Identify which cell holds the provided text, then report its (X, Y) central coordinate. 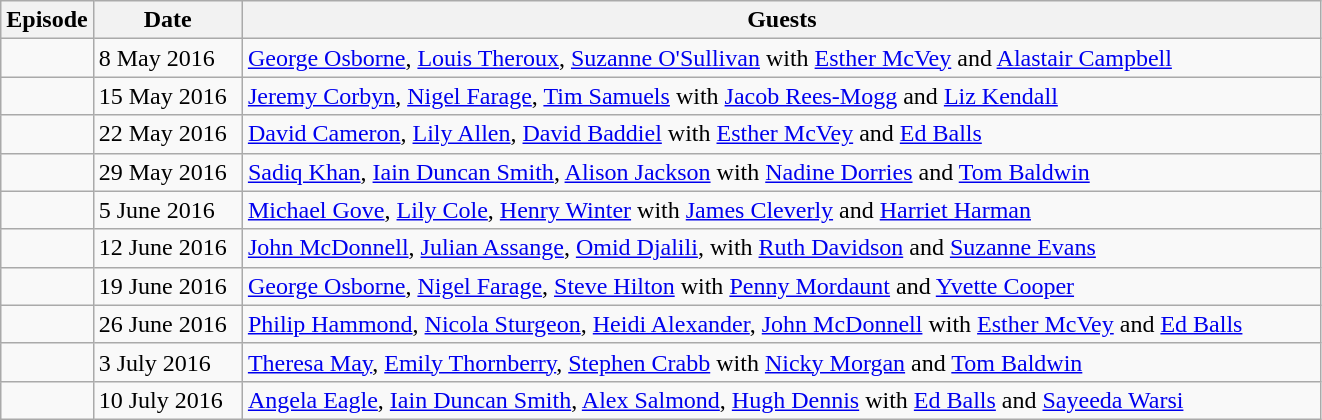
19 June 2016 (168, 286)
3 July 2016 (168, 362)
Date (168, 20)
26 June 2016 (168, 324)
David Cameron, Lily Allen, David Baddiel with Esther McVey and Ed Balls (782, 134)
Theresa May, Emily Thornberry, Stephen Crabb with Nicky Morgan and Tom Baldwin (782, 362)
12 June 2016 (168, 248)
Angela Eagle, Iain Duncan Smith, Alex Salmond, Hugh Dennis with Ed Balls and Sayeeda Warsi (782, 400)
10 July 2016 (168, 400)
Episode (47, 20)
15 May 2016 (168, 96)
George Osborne, Nigel Farage, Steve Hilton with Penny Mordaunt and Yvette Cooper (782, 286)
8 May 2016 (168, 58)
Philip Hammond, Nicola Sturgeon, Heidi Alexander, John McDonnell with Esther McVey and Ed Balls (782, 324)
Jeremy Corbyn, Nigel Farage, Tim Samuels with Jacob Rees-Mogg and Liz Kendall (782, 96)
George Osborne, Louis Theroux, Suzanne O'Sullivan with Esther McVey and Alastair Campbell (782, 58)
22 May 2016 (168, 134)
Michael Gove, Lily Cole, Henry Winter with James Cleverly and Harriet Harman (782, 210)
Sadiq Khan, Iain Duncan Smith, Alison Jackson with Nadine Dorries and Tom Baldwin (782, 172)
Guests (782, 20)
5 June 2016 (168, 210)
29 May 2016 (168, 172)
John McDonnell, Julian Assange, Omid Djalili, with Ruth Davidson and Suzanne Evans (782, 248)
